Locate the cell with the specified text and output its (x, y) center coordinate. 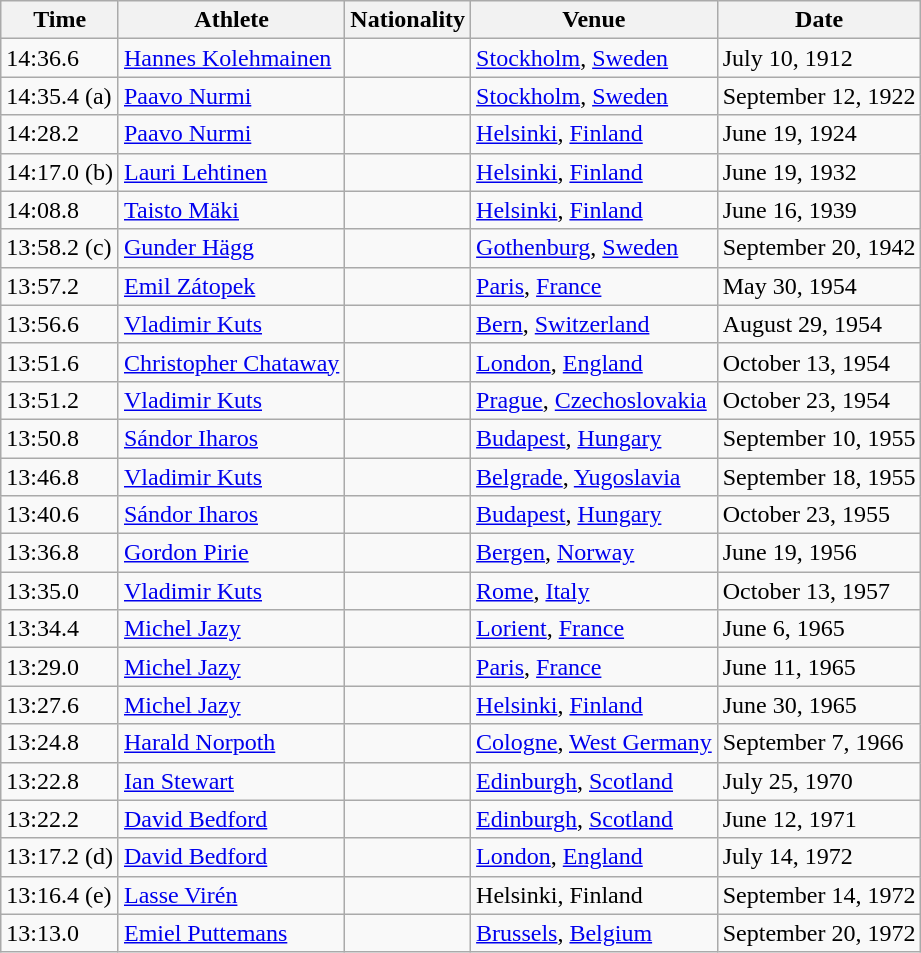
August 29, 1954 (819, 324)
Brussels, Belgium (594, 933)
June 30, 1965 (819, 705)
Lasse Virén (231, 895)
13:29.0 (60, 667)
Belgrade, Yugoslavia (594, 477)
Athlete (231, 20)
Venue (594, 20)
September 12, 1922 (819, 96)
14:17.0 (b) (60, 172)
September 20, 1942 (819, 248)
13:24.8 (60, 743)
June 19, 1932 (819, 172)
13:13.0 (60, 933)
14:35.4 (a) (60, 96)
13:34.4 (60, 629)
13:36.8 (60, 553)
Lorient, France (594, 629)
July 25, 1970 (819, 781)
13:51.6 (60, 362)
October 23, 1955 (819, 515)
Harald Norpoth (231, 743)
Gunder Hägg (231, 248)
September 7, 1966 (819, 743)
13:35.0 (60, 591)
13:51.2 (60, 400)
13:56.6 (60, 324)
October 23, 1954 (819, 400)
June 12, 1971 (819, 819)
October 13, 1954 (819, 362)
Emil Zátopek (231, 286)
Date (819, 20)
June 16, 1939 (819, 210)
October 13, 1957 (819, 591)
Ian Stewart (231, 781)
June 6, 1965 (819, 629)
Gothenburg, Sweden (594, 248)
Bern, Switzerland (594, 324)
Hannes Kolehmainen (231, 58)
13:46.8 (60, 477)
13:16.4 (e) (60, 895)
July 14, 1972 (819, 857)
September 20, 1972 (819, 933)
June 19, 1924 (819, 134)
13:50.8 (60, 438)
13:27.6 (60, 705)
13:40.6 (60, 515)
13:22.2 (60, 819)
Christopher Chataway (231, 362)
September 10, 1955 (819, 438)
Prague, Czechoslovakia (594, 400)
July 10, 1912 (819, 58)
13:17.2 (d) (60, 857)
14:08.8 (60, 210)
Nationality (408, 20)
Rome, Italy (594, 591)
Time (60, 20)
September 14, 1972 (819, 895)
13:22.8 (60, 781)
Lauri Lehtinen (231, 172)
Gordon Pirie (231, 553)
June 11, 1965 (819, 667)
June 19, 1956 (819, 553)
Emiel Puttemans (231, 933)
September 18, 1955 (819, 477)
14:28.2 (60, 134)
13:57.2 (60, 286)
13:58.2 (c) (60, 248)
Cologne, West Germany (594, 743)
14:36.6 (60, 58)
Taisto Mäki (231, 210)
May 30, 1954 (819, 286)
Bergen, Norway (594, 553)
